Capture the cell that displays the provided text and extract its [x, y] central coordinate. 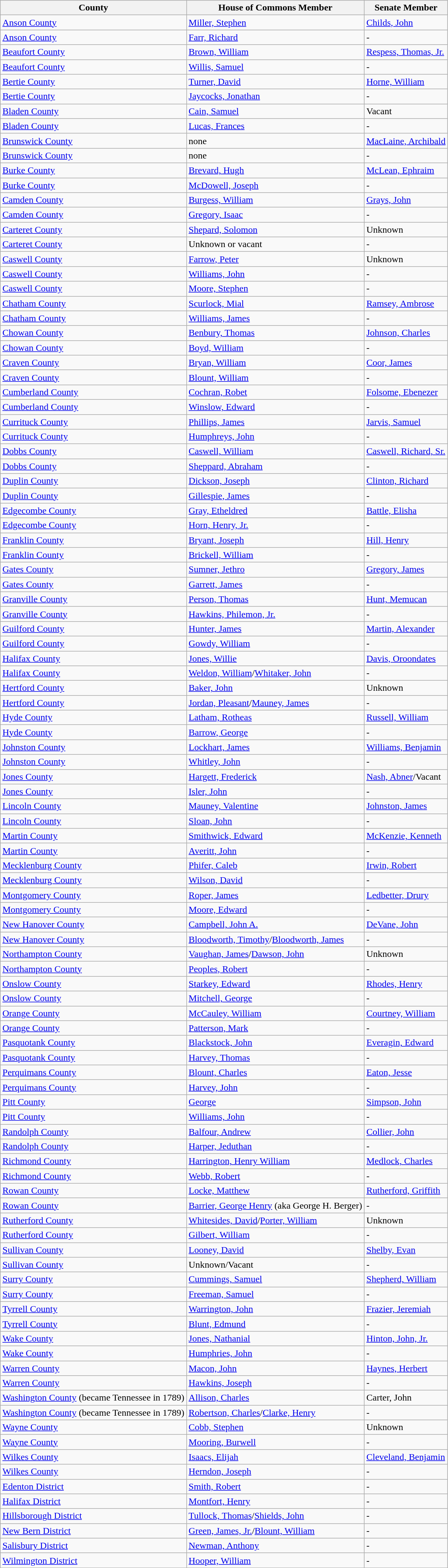
Freeman, Samuel [275, 1294]
Harvey, Thomas [275, 1058]
Frazier, Jeremiah [406, 1309]
Macon, John [275, 1368]
New Bern District [94, 1531]
Balfour, Andrew [275, 1132]
Gilbert, William [275, 1235]
Simpson, John [406, 1102]
McDowell, Joseph [275, 185]
Bloodworth, Timothy/Bloodworth, James [275, 939]
Whitley, John [275, 762]
Hawkins, Joseph [275, 1383]
Clinton, Richard [406, 481]
Turner, David [275, 82]
Mooring, Burwell [275, 1442]
Coor, James [406, 362]
Cobb, Stephen [275, 1427]
Patterson, Mark [275, 1028]
Martin, Alexander [406, 629]
Gray, Etheldred [275, 510]
Robertson, Charles/Clarke, Henry [275, 1413]
Battle, Elisha [406, 510]
Rhodes, Henry [406, 984]
Hooper, William [275, 1560]
Harvey, John [275, 1087]
Brickell, William [275, 555]
Dickson, Joseph [275, 481]
Cain, Samuel [275, 111]
Wilson, David [275, 880]
Locke, Matthew [275, 1191]
Farrow, Peter [275, 259]
Moore, Edward [275, 910]
Ramsey, Ambrose [406, 303]
Latham, Rotheas [275, 718]
Salisbury District [94, 1545]
Unknown/Vacant [275, 1265]
Burgess, William [275, 200]
Vaughan, James/Dawson, John [275, 954]
Boyd, William [275, 348]
Senate Member [406, 8]
Williams, James [275, 318]
Gregory, Isaac [275, 215]
Isler, John [275, 791]
Green, James, Jr./Blount, William [275, 1531]
Harrington, Henry William [275, 1161]
Newman, Anthony [275, 1545]
House of Commons Member [275, 8]
Russell, William [406, 718]
Bryan, William [275, 362]
Cummings, Samuel [275, 1279]
Caswell, Richard, Sr. [406, 451]
Humphries, John [275, 1353]
Blunt, Edmund [275, 1324]
Hill, Henry [406, 540]
Hunter, James [275, 629]
Folsome, Ebenezer [406, 392]
Mauney, Valentine [275, 806]
DeVane, John [406, 925]
Irwin, Robert [406, 865]
Peoples, Robert [275, 969]
Isaacs, Elijah [275, 1457]
Vacant [406, 111]
Herndon, Joseph [275, 1472]
Looney, David [275, 1250]
Jordan, Pleasant/Mauney, James [275, 703]
Garrett, James [275, 584]
Edenton District [94, 1486]
Shelby, Evan [406, 1250]
Shepard, Solomon [275, 230]
George [275, 1102]
Caswell, William [275, 451]
Montfort, Henry [275, 1501]
Miller, Stephen [275, 23]
Eaton, Jesse [406, 1072]
Nash, Abner/Vacant [406, 777]
Collier, John [406, 1132]
Scurlock, Mial [275, 303]
Horne, William [406, 82]
Gowdy, William [275, 643]
Johnston, James [406, 806]
Barrier, George Henry (aka George H. Berger) [275, 1206]
Tullock, Thomas/Shields, John [275, 1516]
McCauley, William [275, 1013]
Blount, Charles [275, 1072]
Webb, Robert [275, 1176]
Starkey, Edward [275, 984]
Hillsborough District [94, 1516]
Harper, Jeduthan [275, 1146]
Grays, John [406, 200]
Courtney, William [406, 1013]
Cleveland, Benjamin [406, 1457]
Jones, Nathanial [275, 1338]
Hinton, John, Jr. [406, 1338]
Allison, Charles [275, 1398]
Smith, Robert [275, 1486]
Horn, Henry, Jr. [275, 525]
Johnson, Charles [406, 333]
MacLaine, Archibald [406, 141]
Sheppard, Abraham [275, 466]
Benbury, Thomas [275, 333]
Hunt, Memucan [406, 599]
Smithwick, Edward [275, 836]
Carter, John [406, 1398]
Whitesides, David/Porter, William [275, 1220]
Person, Thomas [275, 599]
Williams, Benjamin [406, 747]
Ledbetter, Drury [406, 895]
Brown, William [275, 52]
Wilmington District [94, 1560]
McLean, Ephraim [406, 170]
Medlock, Charles [406, 1161]
Blackstock, John [275, 1043]
Barrow, George [275, 732]
Hargett, Frederick [275, 777]
McKenzie, Kenneth [406, 836]
Phillips, James [275, 422]
Phifer, Caleb [275, 865]
Jones, Willie [275, 659]
Jaycocks, Jonathan [275, 96]
Shepherd, William [406, 1279]
Humphreys, John [275, 437]
Lucas, Frances [275, 126]
Lockhart, James [275, 747]
County [94, 8]
Blount, William [275, 377]
Sumner, Jethro [275, 570]
Willis, Samuel [275, 67]
Campbell, John A. [275, 925]
Unknown or vacant [275, 244]
Bryant, Joseph [275, 540]
Halifax District [94, 1501]
Mitchell, George [275, 998]
Roper, James [275, 895]
Childs, John [406, 23]
Cochran, Robet [275, 392]
Winslow, Edward [275, 407]
Jarvis, Samuel [406, 422]
Baker, John [275, 688]
Haynes, Herbert [406, 1368]
Brevard, Hugh [275, 170]
Farr, Richard [275, 37]
Hawkins, Philemon, Jr. [275, 614]
Gillespie, James [275, 496]
Gregory, James [406, 570]
Rutherford, Griffith [406, 1191]
Davis, Oroondates [406, 659]
Sloan, John [275, 821]
Averitt, John [275, 850]
Weldon, William/Whitaker, John [275, 673]
Respess, Thomas, Jr. [406, 52]
Moore, Stephen [275, 289]
Warrington, John [275, 1309]
Everagin, Edward [406, 1043]
